Find where the given text appears and provide that cell's center as (x, y) coordinate. 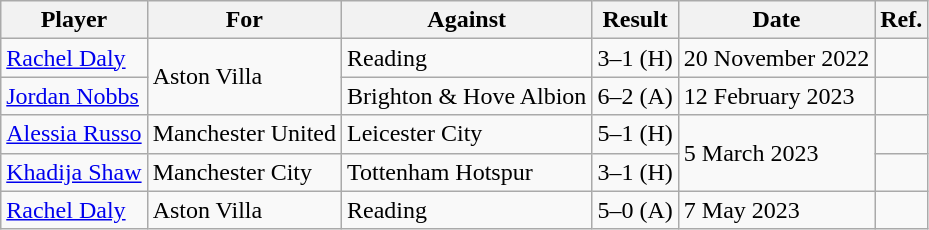
Tottenham Hotspur (467, 172)
Brighton & Hove Albion (467, 96)
Jordan Nobbs (74, 96)
5–1 (H) (635, 134)
Alessia Russo (74, 134)
Leicester City (467, 134)
7 May 2023 (776, 210)
Manchester United (244, 134)
5 March 2023 (776, 153)
6–2 (A) (635, 96)
Ref. (902, 20)
20 November 2022 (776, 58)
5–0 (A) (635, 210)
12 February 2023 (776, 96)
Against (467, 20)
For (244, 20)
Manchester City (244, 172)
Player (74, 20)
Khadija Shaw (74, 172)
Result (635, 20)
Date (776, 20)
